Search for the cell housing the specified text and yield its [x, y] center coordinate. 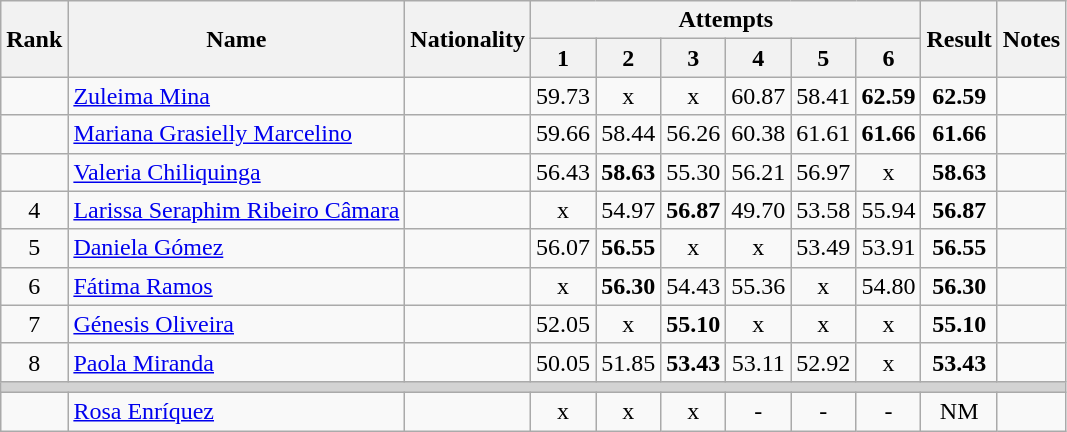
54.97 [628, 210]
Name [236, 39]
8 [34, 362]
58.44 [628, 134]
50.05 [564, 362]
Rank [34, 39]
56.07 [564, 248]
3 [694, 58]
56.97 [824, 172]
60.87 [758, 96]
7 [34, 324]
Mariana Grasielly Marcelino [236, 134]
1 [564, 58]
53.11 [758, 362]
55.30 [694, 172]
Larissa Seraphim Ribeiro Câmara [236, 210]
56.21 [758, 172]
56.26 [694, 134]
58.41 [824, 96]
Valeria Chiliquinga [236, 172]
Notes [1031, 39]
54.43 [694, 286]
55.36 [758, 286]
53.58 [824, 210]
49.70 [758, 210]
52.92 [824, 362]
53.91 [888, 248]
56.43 [564, 172]
59.66 [564, 134]
60.38 [758, 134]
Result [959, 39]
Zuleima Mina [236, 96]
54.80 [888, 286]
Attempts [726, 20]
Rosa Enríquez [236, 411]
2 [628, 58]
NM [959, 411]
61.61 [824, 134]
55.94 [888, 210]
Daniela Gómez [236, 248]
Fátima Ramos [236, 286]
52.05 [564, 324]
Nationality [468, 39]
51.85 [628, 362]
Génesis Oliveira [236, 324]
59.73 [564, 96]
Paola Miranda [236, 362]
53.49 [824, 248]
